Scan for the cell matching the given text and deliver its (X, Y) coordinate at center. 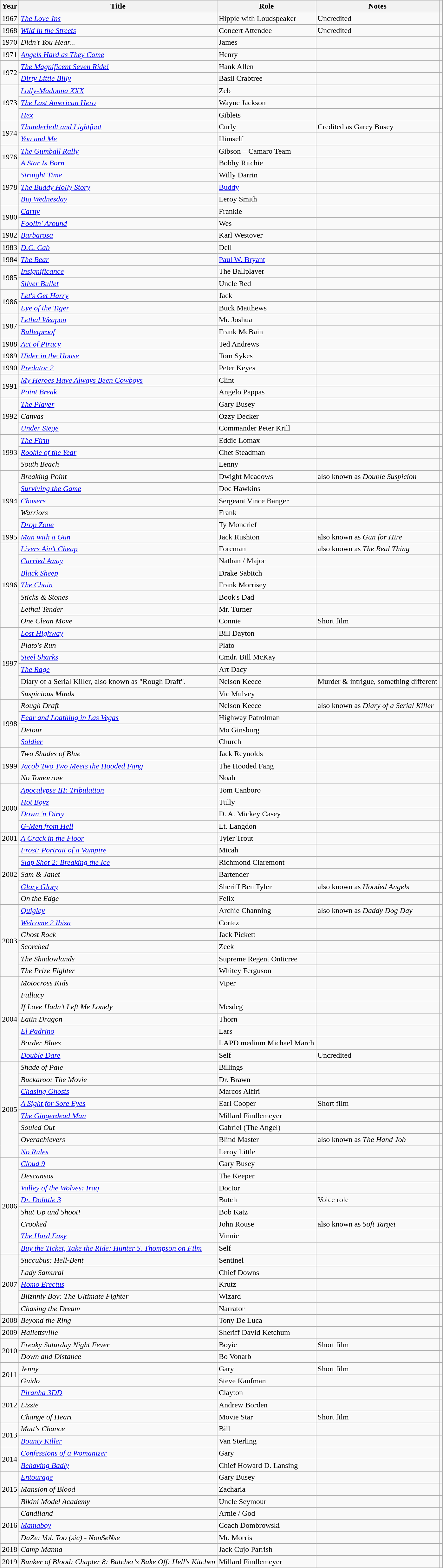
Lenny (266, 464)
Vic Mulvey (266, 693)
No Tomorrow (118, 778)
The Shadowlands (118, 959)
Surviving the Game (118, 488)
2007 (10, 1284)
Matt's Chance (118, 1429)
Frankie (266, 211)
Archie Channing (266, 910)
Giblets (266, 115)
Butch (266, 1200)
Lizzie (118, 1405)
Livers Ain't Cheap (118, 549)
1997 (10, 663)
also known as Diary of a Serial Killer (377, 705)
Eye of the Tiger (118, 308)
2012 (10, 1405)
Micah (266, 850)
The Player (118, 404)
Mansion of Blood (118, 1489)
Narrator (266, 1309)
Frank McBain (266, 332)
Clint (266, 380)
Carny (118, 211)
Drake Sabitch (266, 573)
also known as The Real Thing (377, 549)
Warriors (118, 513)
Camp Manna (118, 1550)
A Star Is Born (118, 163)
Chet Steadman (266, 452)
Angelo Pappas (266, 392)
Commander Peter Krill (266, 428)
Freaky Saturday Night Fever (118, 1345)
Scorched (118, 947)
Wizard (266, 1296)
2009 (10, 1333)
1974 (10, 133)
Concert Attendee (266, 30)
Didn't You Hear... (118, 42)
1989 (10, 356)
Tom Sykes (266, 356)
Lost Highway (118, 633)
also known as Hooded Angels (377, 886)
Bill Dayton (266, 633)
Nathan / Major (266, 561)
Leroy Smith (266, 199)
Whitey Ferguson (266, 971)
Ty Moncrief (266, 525)
Buck Matthews (266, 308)
D. A. Mickey Casey (266, 814)
2014 (10, 1459)
Lady Samurai (118, 1272)
Confessions of a Womanizer (118, 1453)
Bo Vonarb (266, 1357)
Buy the Ticket, Take the Ride: Hunter S. Thompson on Film (118, 1248)
Basil Crabtree (266, 79)
Curly (266, 127)
Drop Zone (118, 525)
2019 (10, 1562)
Steve Kaufman (266, 1381)
Suspicious Minds (118, 693)
1996 (10, 585)
Chief Downs (266, 1272)
Latin Dragon (118, 1019)
Rookie of the Year (118, 452)
1987 (10, 326)
My Heroes Have Always Been Cowboys (118, 380)
Boyie (266, 1345)
Carried Away (118, 561)
Van Sterling (266, 1441)
2018 (10, 1550)
Fallacy (118, 995)
Canvas (118, 416)
Earl Cooper (266, 1103)
Shade of Pale (118, 1067)
Jack Cujo Parrish (266, 1550)
The Firm (118, 440)
1982 (10, 235)
also known as Gun for Hire (377, 537)
South Beach (118, 464)
Clayton (266, 1393)
1968 (10, 30)
Jenny (118, 1369)
Zeb (266, 91)
1986 (10, 302)
Wayne Jackson (266, 103)
Uncle Red (266, 284)
Credited as Garey Busey (377, 127)
Diary of a Serial Killer, also known as "Rough Draft". (118, 681)
Leroy Little (266, 1152)
Role (266, 6)
Gibson – Camaro Team (266, 151)
Jack (266, 296)
Viper (266, 983)
Sheriff David Ketchum (266, 1333)
1984 (10, 259)
2013 (10, 1435)
Let's Get Harry (118, 296)
LAPD medium Michael March (266, 1043)
1990 (10, 368)
Frost: Portrait of a Vampire (118, 850)
1971 (10, 54)
Plato (266, 645)
Hot Boyz (118, 802)
Mamaboy (118, 1526)
The Hard Easy (118, 1236)
Mr. Joshua (266, 320)
Dr. Brawn (266, 1079)
Lethal Weapon (118, 320)
Two Shades of Blue (118, 754)
Jack Reynolds (266, 754)
Buckaroo: The Movie (118, 1079)
Overachievers (118, 1140)
Supreme Regent Onticree (266, 959)
Arnie / God (266, 1514)
Black Sheep (118, 573)
Mr. Turner (266, 609)
Guido (118, 1381)
Gabriel (The Angel) (266, 1128)
The Magnificent Seven Ride! (118, 67)
The Prize Fighter (118, 971)
Blizhniy Boy: The Ultimate Fighter (118, 1296)
Big Wednesday (118, 199)
Blind Master (266, 1140)
1992 (10, 416)
Border Blues (118, 1043)
Detour (118, 730)
Noah (266, 778)
Homo Erectus (118, 1284)
Down 'n Dirty (118, 814)
Paul W. Bryant (266, 259)
Ozzy Decker (266, 416)
Welcome 2 Ibiza (118, 923)
Shut Up and Shoot! (118, 1212)
Tony De Luca (266, 1321)
El Padrino (118, 1031)
Notes (377, 6)
Quigley (118, 910)
One Clean Move (118, 621)
D.C. Cab (118, 247)
Point Break (118, 392)
Change of Heart (118, 1417)
Breaking Point (118, 476)
Buddy (266, 187)
Voice role (377, 1200)
Foolin' Around (118, 223)
Frank Morrisey (266, 585)
Andrew Borden (266, 1405)
Glory Glory (118, 886)
Soldier (118, 742)
Lars (266, 1031)
Richmond Claremont (266, 862)
Sentinel (266, 1260)
2005 (10, 1109)
The Buddy Holly Story (118, 187)
Bulletproof (118, 332)
If Love Hadn't Left Me Lonely (118, 1007)
Mr. Morris (266, 1538)
The Gumball Rally (118, 151)
The Bear (118, 259)
Jacob Two Two Meets the Hooded Fang (118, 766)
Thorn (266, 1019)
The Rage (118, 669)
Double Dare (118, 1055)
also known as Double Suspicion (377, 476)
Slap Shot 2: Breaking the Ice (118, 862)
Highway Patrolman (266, 717)
Tully (266, 802)
Zeek (266, 947)
Bill (266, 1429)
1999 (10, 766)
Book's Dad (266, 597)
Bounty Killer (118, 1441)
G-Men from Hell (118, 826)
Mesdeg (266, 1007)
1983 (10, 247)
Steel Sharks (118, 657)
Sergeant Vince Banger (266, 500)
also known as Daddy Dog Day (377, 910)
Willy Darrin (266, 175)
Hank Allen (266, 67)
Billings (266, 1067)
2001 (10, 838)
Felix (266, 898)
2011 (10, 1375)
Doc Hawkins (266, 488)
1991 (10, 386)
Connie (266, 621)
1978 (10, 187)
Coach Dombrowski (266, 1526)
2004 (10, 1019)
Sam & Janet (118, 874)
1998 (10, 723)
The Chain (118, 585)
Title (118, 6)
You and Me (118, 139)
Bob Katz (266, 1212)
The Last American Hero (118, 103)
1973 (10, 103)
2000 (10, 808)
James (266, 42)
2006 (10, 1206)
The Ballplayer (266, 271)
Rough Draft (118, 705)
Year (10, 6)
Murder & intrigue, something different (377, 681)
Ghost Rock (118, 935)
2002 (10, 874)
Hex (118, 115)
Zacharia (266, 1489)
Cortez (266, 923)
John Rouse (266, 1224)
Descansos (118, 1176)
Insignificance (118, 271)
2010 (10, 1351)
Ted Andrews (266, 344)
1988 (10, 344)
The Hooded Fang (266, 766)
Chief Howard D. Lansing (266, 1465)
Bikini Model Academy (118, 1501)
Jack Pickett (266, 935)
DaZe: Vol. Too (sic) - NonSeNse (118, 1538)
Straight Time (118, 175)
Lethal Tender (118, 609)
On the Edge (118, 898)
Sticks & Stones (118, 597)
Frank (266, 513)
Cmdr. Bill McKay (266, 657)
1993 (10, 452)
1970 (10, 42)
Act of Piracy (118, 344)
Jack Rushton (266, 537)
Plato's Run (118, 645)
also known as Soft Target (377, 1224)
Himself (266, 139)
Marcos Alfiri (266, 1091)
Man with a Gun (118, 537)
Angels Hard as They Come (118, 54)
Uncle Seymour (266, 1501)
1994 (10, 500)
Karl Westover (266, 235)
Wes (266, 223)
2016 (10, 1526)
Fear and Loathing in Las Vegas (118, 717)
Church (266, 742)
Souled Out (118, 1128)
Cloud 9 (118, 1164)
Bobby Ritchie (266, 163)
1985 (10, 277)
A Crack in the Floor (118, 838)
Succubus: Hell-Bent (118, 1260)
1976 (10, 157)
Tyler Trout (266, 838)
1995 (10, 537)
Hippie with Loudspeaker (266, 18)
Mo Ginsburg (266, 730)
The Keeper (266, 1176)
Predator 2 (118, 368)
Vinnie (266, 1236)
Crooked (118, 1224)
A Sight for Sore Eyes (118, 1103)
Chasers (118, 500)
Silver Bullet (118, 284)
Tom Canboro (266, 790)
Hallettsville (118, 1333)
2003 (10, 940)
Wild in the Streets (118, 30)
Thunderbolt and Lightfoot (118, 127)
Under Siege (118, 428)
also known as The Hand Job (377, 1140)
Krutz (266, 1284)
Beyond the Ring (118, 1321)
The Love-Ins (118, 18)
Bunker of Blood: Chapter 8: Butcher's Bake Off: Hell's Kitchen (118, 1562)
Apocalypse III: Tribulation (118, 790)
2015 (10, 1489)
Down and Distance (118, 1357)
Lolly-Madonna XXX (118, 91)
Movie Star (266, 1417)
Dirty Little Billy (118, 79)
Candiland (118, 1514)
Henry (266, 54)
Foreman (266, 549)
1967 (10, 18)
Bartender (266, 874)
Art Dacy (266, 669)
Valley of the Wolves: Iraq (118, 1188)
Chasing Ghosts (118, 1091)
1980 (10, 217)
Doctor (266, 1188)
Peter Keyes (266, 368)
Dell (266, 247)
Piranha 3DD (118, 1393)
Behaving Badly (118, 1465)
2008 (10, 1321)
The Gingerdead Man (118, 1115)
Dr. Dolittle 3 (118, 1200)
1972 (10, 73)
Chasing the Dream (118, 1309)
Lt. Langdon (266, 826)
Sheriff Ben Tyler (266, 886)
Hider in the House (118, 356)
Barbarosa (118, 235)
Eddie Lomax (266, 440)
No Rules (118, 1152)
Motocross Kids (118, 983)
Entourage (118, 1477)
Dwight Meadows (266, 476)
